For the text-containing cell, return its midpoint in [X, Y] coordinate format. 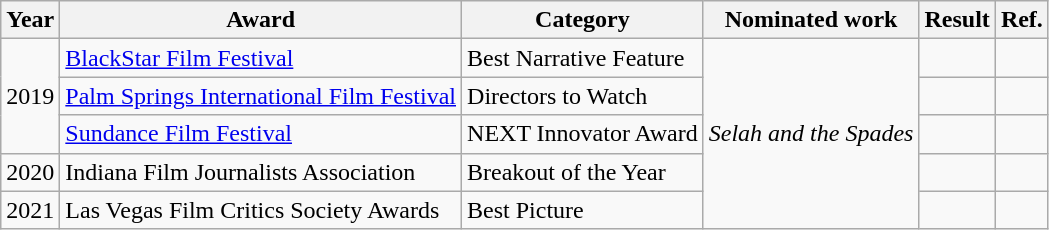
NEXT Innovator Award [583, 134]
Selah and the Spades [811, 134]
2021 [30, 210]
Breakout of the Year [583, 172]
Directors to Watch [583, 96]
2019 [30, 96]
Las Vegas Film Critics Society Awards [261, 210]
Category [583, 20]
2020 [30, 172]
Best Narrative Feature [583, 58]
Sundance Film Festival [261, 134]
Nominated work [811, 20]
Best Picture [583, 210]
Palm Springs International Film Festival [261, 96]
Result [957, 20]
BlackStar Film Festival [261, 58]
Year [30, 20]
Indiana Film Journalists Association [261, 172]
Ref. [1022, 20]
Award [261, 20]
